Scan for the cell matching the given text and deliver its [X, Y] coordinate at center. 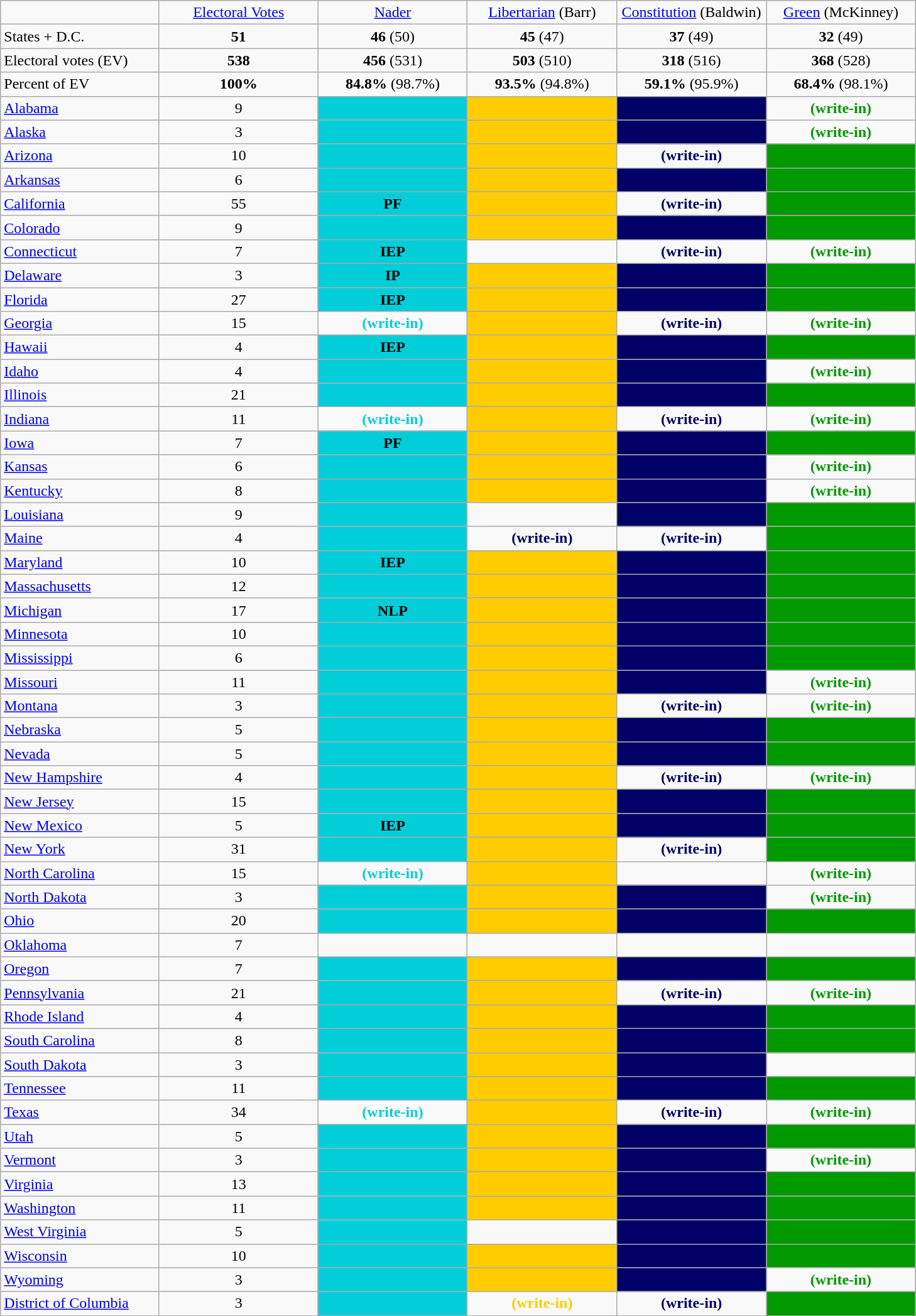
New Jersey [80, 802]
Wisconsin [80, 1256]
Green (McKinney) [841, 13]
South Carolina [80, 1040]
New York [80, 849]
Pennsylvania [80, 992]
Iowa [80, 443]
Massachusetts [80, 586]
Virginia [80, 1184]
27 [239, 300]
Texas [80, 1112]
Hawaii [80, 347]
Nevada [80, 754]
59.1% (95.9%) [692, 84]
31 [239, 849]
Kentucky [80, 491]
Florida [80, 300]
Minnesota [80, 634]
37 (49) [692, 36]
68.4% (98.1%) [841, 84]
New Mexico [80, 825]
Tennessee [80, 1089]
Idaho [80, 371]
84.8% (98.7%) [393, 84]
Utah [80, 1136]
States + D.C. [80, 36]
Mississippi [80, 658]
368 (528) [841, 60]
Arizona [80, 156]
Arkansas [80, 180]
34 [239, 1112]
93.5% (94.8%) [542, 84]
Ohio [80, 921]
Nader [393, 13]
Constitution (Baldwin) [692, 13]
13 [239, 1184]
100% [239, 84]
Wyoming [80, 1280]
Vermont [80, 1160]
South Dakota [80, 1065]
Oregon [80, 969]
Missouri [80, 682]
Electoral Votes [239, 13]
Colorado [80, 227]
North Carolina [80, 873]
20 [239, 921]
Rhode Island [80, 1016]
Montana [80, 706]
Indiana [80, 419]
New Hampshire [80, 778]
46 (50) [393, 36]
West Virginia [80, 1232]
12 [239, 586]
318 (516) [692, 60]
Georgia [80, 324]
NLP [393, 610]
456 (531) [393, 60]
Electoral votes (EV) [80, 60]
503 (510) [542, 60]
32 (49) [841, 36]
51 [239, 36]
Delaware [80, 275]
North Dakota [80, 897]
Alaska [80, 132]
17 [239, 610]
California [80, 204]
Percent of EV [80, 84]
Illinois [80, 395]
Alabama [80, 108]
Washington [80, 1208]
Libertarian (Barr) [542, 13]
538 [239, 60]
Connecticut [80, 251]
45 (47) [542, 36]
55 [239, 204]
Louisiana [80, 514]
Kansas [80, 467]
Maryland [80, 562]
Michigan [80, 610]
Maine [80, 538]
IP [393, 275]
District of Columbia [80, 1303]
Oklahoma [80, 945]
Nebraska [80, 730]
